Extract the [X, Y] coordinate from the center of the cell holding the provided text.  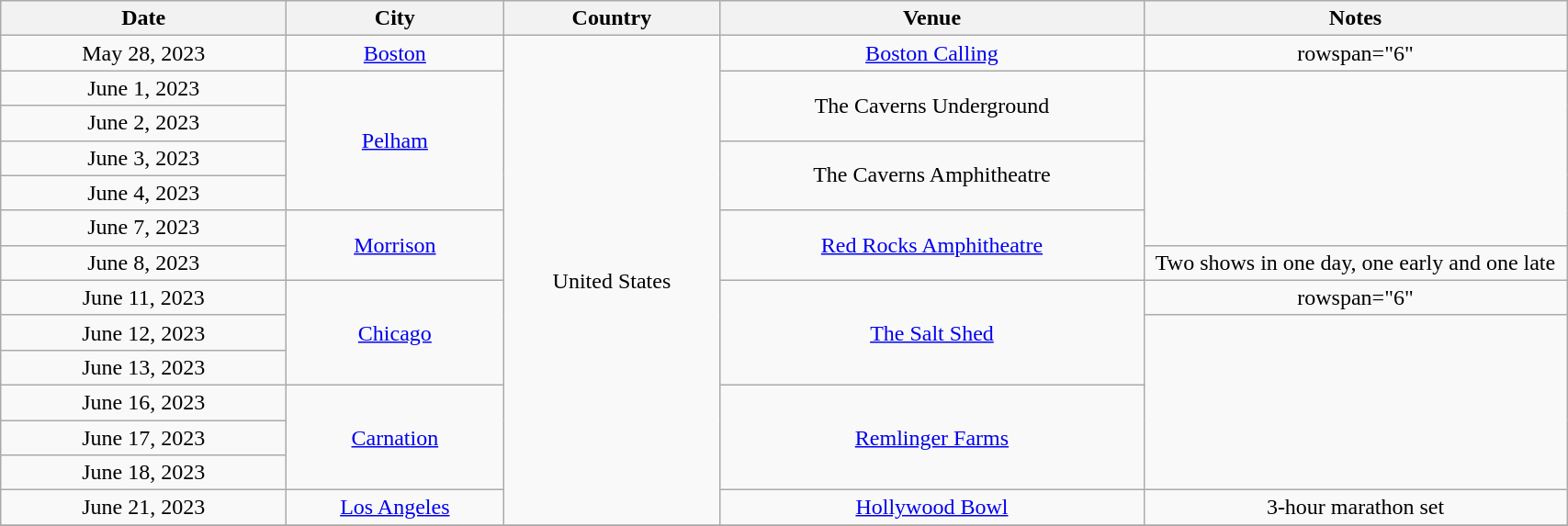
United States [612, 281]
Notes [1356, 18]
June 8, 2023 [143, 263]
Two shows in one day, one early and one late [1356, 263]
June 2, 2023 [143, 123]
Country [612, 18]
June 7, 2023 [143, 228]
Boston [395, 53]
Remlinger Farms [931, 437]
June 16, 2023 [143, 402]
Pelham [395, 140]
City [395, 18]
June 1, 2023 [143, 88]
June 17, 2023 [143, 438]
Los Angeles [395, 508]
Venue [931, 18]
June 21, 2023 [143, 508]
The Caverns Amphitheatre [931, 175]
June 11, 2023 [143, 297]
3-hour marathon set [1356, 508]
Chicago [395, 332]
June 3, 2023 [143, 158]
June 13, 2023 [143, 367]
Carnation [395, 437]
June 18, 2023 [143, 473]
Boston Calling [931, 53]
Morrison [395, 245]
Hollywood Bowl [931, 508]
June 12, 2023 [143, 332]
May 28, 2023 [143, 53]
June 4, 2023 [143, 193]
The Salt Shed [931, 332]
The Caverns Underground [931, 106]
Date [143, 18]
Red Rocks Amphitheatre [931, 245]
